Return the [X, Y] coordinate for the center point of the cell that contains the specified text.  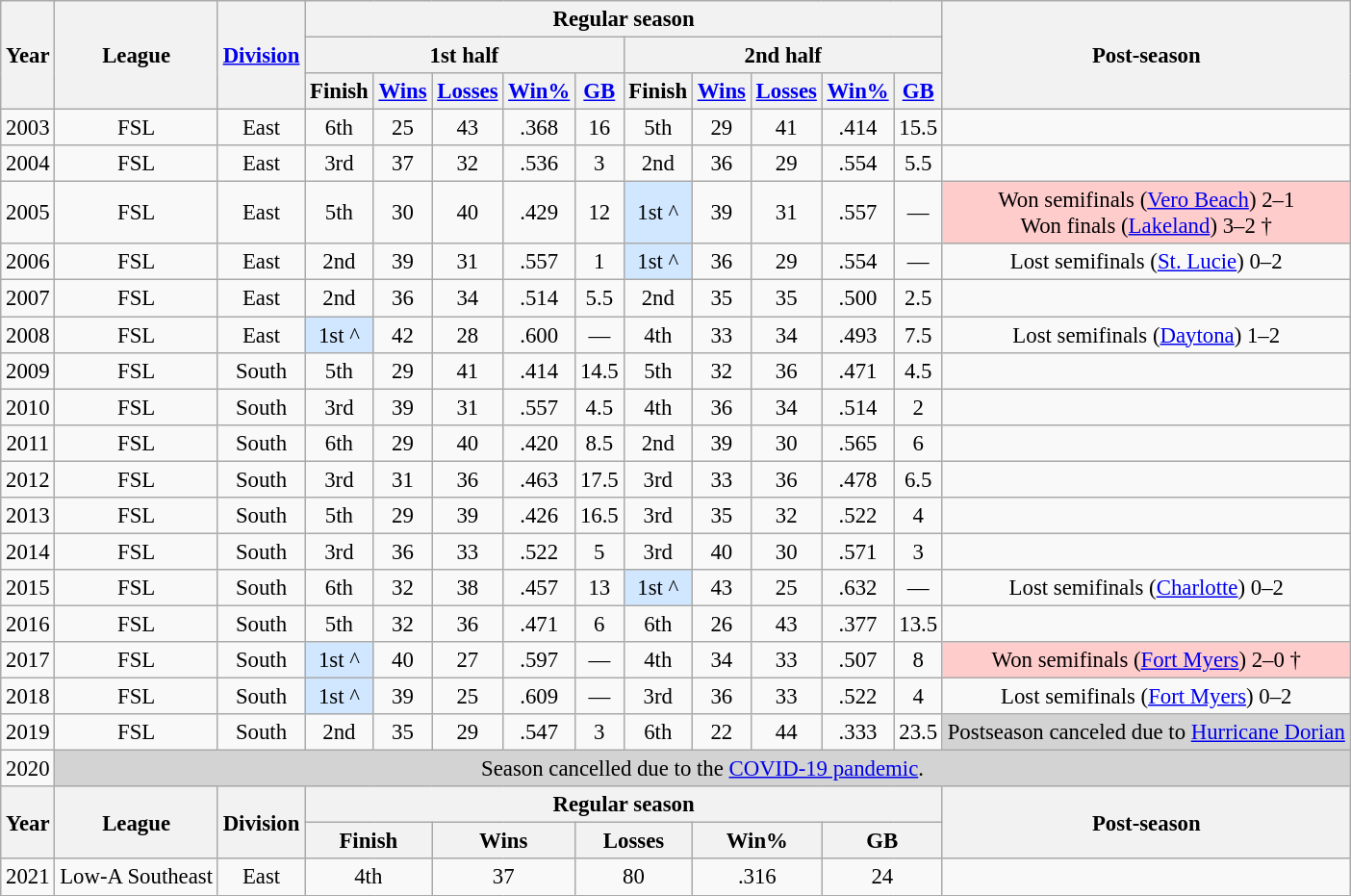
.316 [756, 878]
Lost semifinals (Daytona) 1–2 [1146, 335]
2013 [28, 516]
23.5 [918, 732]
2005 [28, 214]
38 [468, 588]
80 [634, 878]
Lost semifinals (Charlotte) 0–2 [1146, 588]
13 [599, 588]
12 [599, 214]
15.5 [918, 128]
2021 [28, 878]
44 [786, 732]
6.5 [918, 479]
.457 [539, 588]
.507 [858, 660]
1 [599, 263]
.600 [539, 335]
14.5 [599, 371]
2011 [28, 443]
2009 [28, 371]
2017 [28, 660]
.571 [858, 551]
26 [722, 624]
.429 [539, 214]
8 [918, 660]
2019 [28, 732]
2020 [28, 769]
.609 [539, 697]
.632 [858, 588]
5 [599, 551]
.597 [539, 660]
7.5 [918, 335]
27 [468, 660]
2010 [28, 407]
.565 [858, 443]
.547 [539, 732]
2014 [28, 551]
1st half [464, 56]
.536 [539, 164]
2008 [28, 335]
.478 [858, 479]
.463 [539, 479]
8.5 [599, 443]
Low-A Southeast [137, 878]
2015 [28, 588]
2004 [28, 164]
28 [468, 335]
.368 [539, 128]
.420 [539, 443]
.333 [858, 732]
Lost semifinals (Fort Myers) 0–2 [1146, 697]
22 [722, 732]
16.5 [599, 516]
.493 [858, 335]
2006 [28, 263]
Season cancelled due to the COVID-19 pandemic. [702, 769]
Won semifinals (Vero Beach) 2–1Won finals (Lakeland) 3–2 † [1146, 214]
Lost semifinals (St. Lucie) 0–2 [1146, 263]
Postseason canceled due to Hurricane Dorian [1146, 732]
Won semifinals (Fort Myers) 2–0 † [1146, 660]
2.5 [918, 298]
2 [918, 407]
.426 [539, 516]
16 [599, 128]
2003 [28, 128]
.500 [858, 298]
2016 [28, 624]
2018 [28, 697]
2012 [28, 479]
2nd half [783, 56]
24 [881, 878]
42 [402, 335]
13.5 [918, 624]
2007 [28, 298]
.377 [858, 624]
17.5 [599, 479]
